Return the (x, y) coordinate for the center point of the cell that contains the specified text.  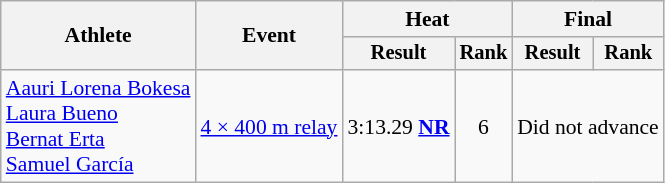
Aauri Lorena BokesaLaura BuenoBernat ErtaSamuel García (98, 126)
6 (484, 126)
3:13.29 NR (398, 126)
Athlete (98, 36)
Event (268, 36)
Heat (427, 19)
Did not advance (588, 126)
Final (588, 19)
4 × 400 m relay (268, 126)
